Return the (x, y) coordinate for the center point of the cell that contains the specified text.  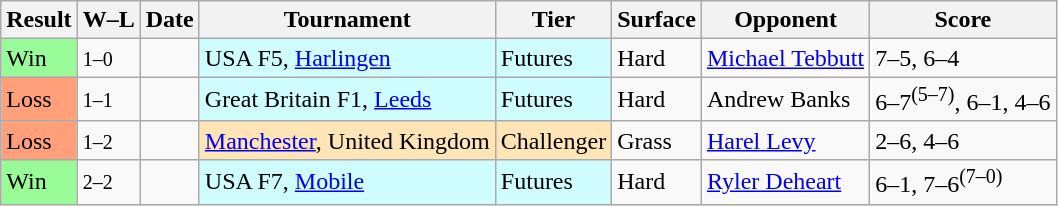
Surface (657, 20)
6–1, 7–6(7–0) (963, 182)
Ryler Deheart (785, 182)
1–2 (108, 140)
Score (963, 20)
2–2 (108, 182)
Andrew Banks (785, 100)
Grass (657, 140)
USA F7, Mobile (347, 182)
Manchester, United Kingdom (347, 140)
Harel Levy (785, 140)
1–0 (108, 58)
Michael Tebbutt (785, 58)
7–5, 6–4 (963, 58)
W–L (108, 20)
USA F5, Harlingen (347, 58)
Challenger (553, 140)
2–6, 4–6 (963, 140)
Tier (553, 20)
Great Britain F1, Leeds (347, 100)
Opponent (785, 20)
6–7(5–7), 6–1, 4–6 (963, 100)
Tournament (347, 20)
Result (39, 20)
Date (170, 20)
1–1 (108, 100)
